Search for the cell housing the specified text and yield its (x, y) center coordinate. 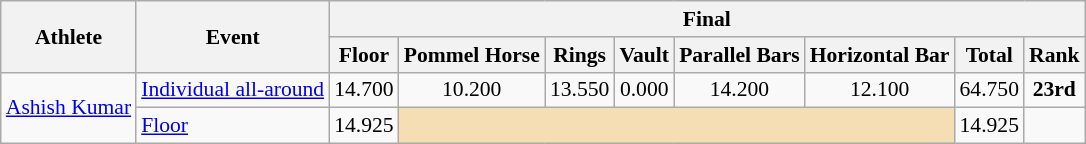
Rank (1054, 55)
14.200 (740, 90)
64.750 (990, 90)
Total (990, 55)
0.000 (644, 90)
Individual all-around (232, 90)
13.550 (580, 90)
10.200 (472, 90)
Rings (580, 55)
23rd (1054, 90)
Final (706, 19)
Pommel Horse (472, 55)
Horizontal Bar (880, 55)
Parallel Bars (740, 55)
Ashish Kumar (68, 108)
12.100 (880, 90)
Event (232, 36)
Vault (644, 55)
14.700 (364, 90)
Athlete (68, 36)
